Determine the [X, Y] coordinate at the center of the cell enclosing the given text.  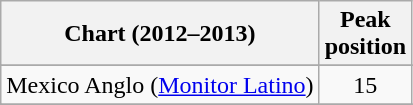
15 [365, 85]
Chart (2012–2013) [160, 34]
Peakposition [365, 34]
Mexico Anglo (Monitor Latino) [160, 85]
